Search for the cell housing the specified text and yield its (X, Y) center coordinate. 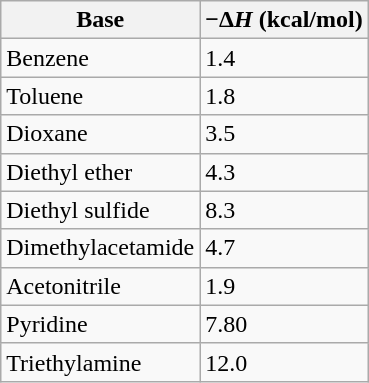
1.4 (284, 58)
Dimethylacetamide (100, 248)
7.80 (284, 324)
12.0 (284, 362)
Toluene (100, 96)
8.3 (284, 210)
Diethyl ether (100, 172)
Base (100, 20)
1.9 (284, 286)
−ΔH (kcal/mol) (284, 20)
Triethylamine (100, 362)
Benzene (100, 58)
4.3 (284, 172)
3.5 (284, 134)
4.7 (284, 248)
Diethyl sulfide (100, 210)
1.8 (284, 96)
Dioxane (100, 134)
Acetonitrile (100, 286)
Pyridine (100, 324)
